Identify which cell holds the provided text, then report its [X, Y] central coordinate. 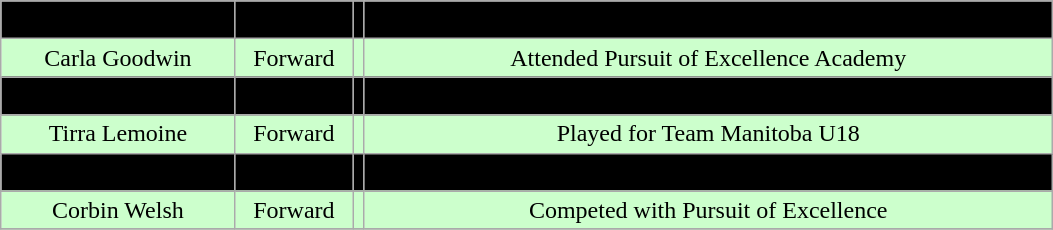
Played for Team British Columbia U18 in 2015 Canada Winter Games [708, 172]
Attended Pursuit of Excellence Academy [708, 58]
Competed with Pursuit of Excellence [708, 210]
Alexandra Larson [118, 96]
Teammate of Goodwin, Welsh and Lemoine at Pursuit of Excellence [708, 96]
Tirra Lemoine [118, 134]
Defense [294, 96]
Carla Goodwin [118, 58]
Shannon Morris-Reade [118, 172]
Jolene Debruyn [118, 20]
With Team Alberta U18 in 2015 Canada Winter Games [708, 20]
Goaltender [294, 20]
Played for Team Manitoba U18 [708, 134]
Corbin Welsh [118, 210]
